Extract the (X, Y) coordinate from the center of the cell holding the provided text.  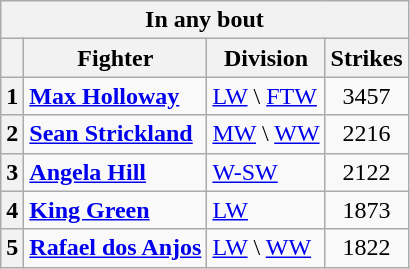
3457 (366, 96)
1822 (366, 248)
LW \ WW (266, 248)
LW \ FTW (266, 96)
4 (12, 210)
LW (266, 210)
3 (12, 172)
W-SW (266, 172)
2 (12, 134)
Sean Strickland (116, 134)
MW \ WW (266, 134)
Angela Hill (116, 172)
Rafael dos Anjos (116, 248)
King Green (116, 210)
Max Holloway (116, 96)
Fighter (116, 58)
1873 (366, 210)
Strikes (366, 58)
Division (266, 58)
2216 (366, 134)
2122 (366, 172)
1 (12, 96)
In any bout (204, 20)
5 (12, 248)
